From the cell containing the given text, extract its center point as [X, Y] coordinate. 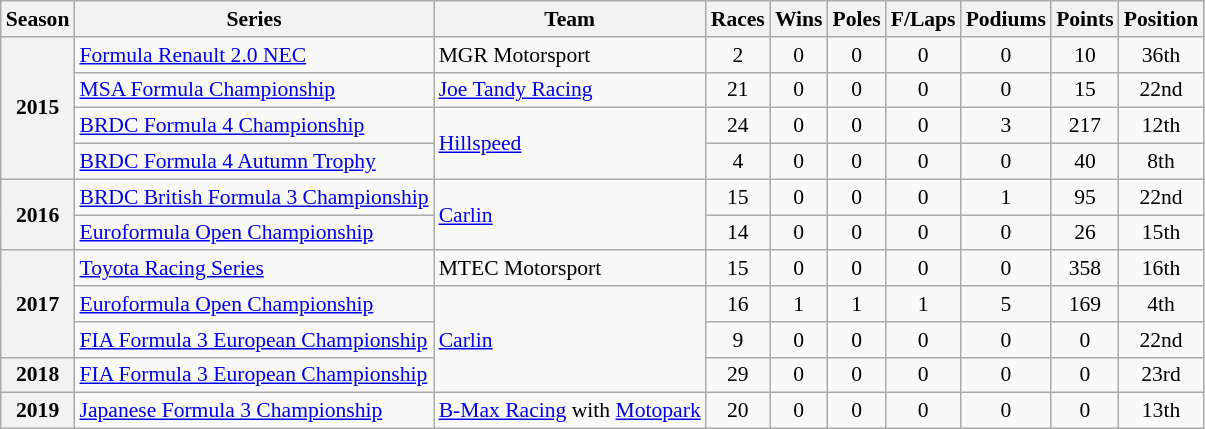
95 [1085, 197]
MSA Formula Championship [254, 90]
24 [738, 126]
26 [1085, 233]
F/Laps [924, 19]
10 [1085, 55]
21 [738, 90]
Wins [799, 19]
13th [1161, 411]
2016 [38, 214]
Toyota Racing Series [254, 269]
2015 [38, 108]
217 [1085, 126]
MGR Motorsport [570, 55]
8th [1161, 162]
Season [38, 19]
358 [1085, 269]
3 [1006, 126]
MTEC Motorsport [570, 269]
2017 [38, 304]
Formula Renault 2.0 NEC [254, 55]
16 [738, 304]
Position [1161, 19]
15th [1161, 233]
4th [1161, 304]
14 [738, 233]
Joe Tandy Racing [570, 90]
Hillspeed [570, 144]
23rd [1161, 375]
2019 [38, 411]
169 [1085, 304]
16th [1161, 269]
5 [1006, 304]
BRDC Formula 4 Autumn Trophy [254, 162]
36th [1161, 55]
29 [738, 375]
4 [738, 162]
BRDC British Formula 3 Championship [254, 197]
BRDC Formula 4 Championship [254, 126]
Poles [857, 19]
Races [738, 19]
40 [1085, 162]
2018 [38, 375]
Japanese Formula 3 Championship [254, 411]
Podiums [1006, 19]
12th [1161, 126]
9 [738, 340]
B-Max Racing with Motopark [570, 411]
Points [1085, 19]
2 [738, 55]
Team [570, 19]
20 [738, 411]
Series [254, 19]
